Search for the cell housing the specified text and yield its (x, y) center coordinate. 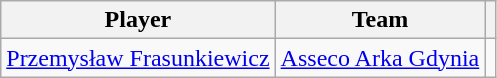
Team (380, 20)
Player (138, 20)
Asseco Arka Gdynia (380, 58)
Przemysław Frasunkiewicz (138, 58)
